Capture the cell that displays the provided text and extract its (X, Y) central coordinate. 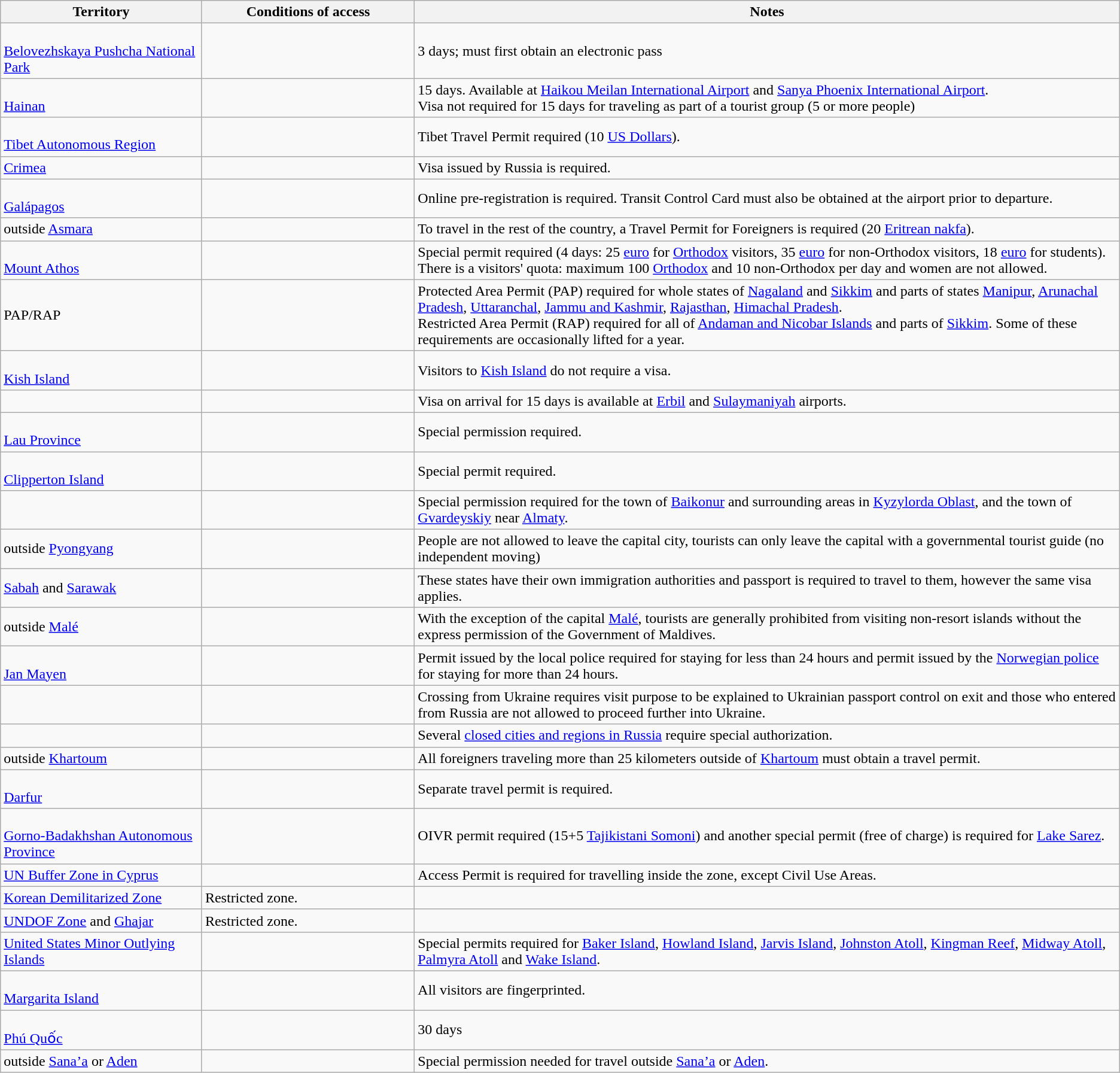
Mount Athos (102, 260)
Special permission needed for travel outside Sana’a or Aden. (767, 1061)
Visa on arrival for 15 days is available at Erbil and Sulaymaniyah airports. (767, 401)
Visitors to Kish Island do not require a visa. (767, 370)
Belovezhskaya Pushcha National Park (102, 51)
Hainan (102, 98)
Margarita Island (102, 990)
outside Pyongyang (102, 549)
3 days; must first obtain an electronic pass (767, 51)
Clipperton Island (102, 470)
Phú Quốc (102, 1031)
Special permits required for Baker Island, Howland Island, Jarvis Island, Johnston Atoll, Kingman Reef, Midway Atoll, Palmyra Atoll and Wake Island. (767, 952)
Conditions of access (308, 12)
Korean Demilitarized Zone (102, 898)
All visitors are fingerprinted. (767, 990)
Notes (767, 12)
OIVR permit required (15+5 Tajikistani Somoni) and another special permit (free of charge) is required for Lake Sarez. (767, 836)
Gorno-Badakhshan Autonomous Province (102, 836)
Galápagos (102, 199)
United States Minor Outlying Islands (102, 952)
Lau Province (102, 432)
Crimea (102, 168)
Access Permit is required for travelling inside the zone, except Civil Use Areas. (767, 875)
UN Buffer Zone in Cyprus (102, 875)
These states have their own immigration authorities and passport is required to travel to them, however the same visa applies. (767, 588)
outside Malé (102, 627)
Several closed cities and regions in Russia require special authorization. (767, 735)
Sabah and Sarawak (102, 588)
Territory (102, 12)
People are not allowed to leave the capital city, tourists can only leave the capital with a governmental tourist guide (no independent moving) (767, 549)
PAP/RAP (102, 315)
Visa issued by Russia is required. (767, 168)
Special permission required for the town of Baikonur and surrounding areas in Kyzylorda Oblast, and the town of Gvardeyskiy near Almaty. (767, 510)
outside Asmara (102, 229)
outside Sana’a or Aden (102, 1061)
outside Khartoum (102, 758)
30 days (767, 1031)
Jan Mayen (102, 665)
Special permission required. (767, 432)
Tibet Travel Permit required (10 US Dollars). (767, 136)
Tibet Autonomous Region (102, 136)
Special permit required. (767, 470)
Darfur (102, 789)
Online pre-registration is required. Transit Control Card must also be obtained at the airport prior to departure. (767, 199)
UNDOF Zone and Ghajar (102, 920)
To travel in the rest of the country, a Travel Permit for Foreigners is required (20 Eritrean nakfa). (767, 229)
All foreigners traveling more than 25 kilometers outside of Khartoum must obtain a travel permit. (767, 758)
Separate travel permit is required. (767, 789)
Kish Island (102, 370)
